Search for the cell housing the specified text and yield its [x, y] center coordinate. 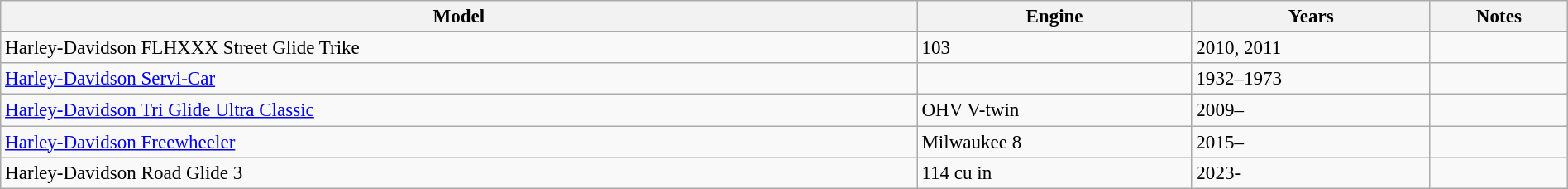
1932–1973 [1311, 79]
103 [1054, 48]
Years [1311, 17]
2009– [1311, 110]
Notes [1499, 17]
Engine [1054, 17]
2010, 2011 [1311, 48]
114 cu in [1054, 173]
OHV V-twin [1054, 110]
Harley-Davidson FLHXXX Street Glide Trike [459, 48]
Harley-Davidson Freewheeler [459, 142]
Harley-Davidson Tri Glide Ultra Classic [459, 110]
2015– [1311, 142]
Milwaukee 8 [1054, 142]
Harley-Davidson Servi-Car [459, 79]
Harley-Davidson Road Glide 3 [459, 173]
Model [459, 17]
2023- [1311, 173]
